Output the [x, y] coordinate of the center of the cell containing the given text.  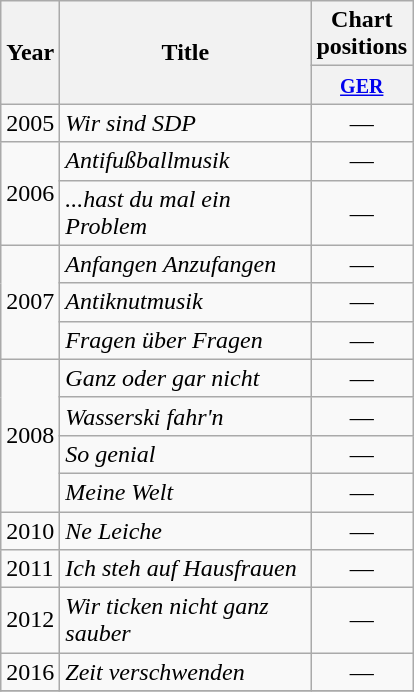
2006 [30, 194]
2012 [30, 620]
2008 [30, 435]
GER [362, 85]
Chart positions [362, 34]
Anfangen Anzufangen [186, 264]
Meine Welt [186, 492]
Antiknutmusik [186, 302]
Wasserski fahr'n [186, 416]
Ich steh auf Hausfrauen [186, 569]
Title [186, 52]
Ne Leiche [186, 531]
Wir sind SDP [186, 123]
2007 [30, 302]
So genial [186, 454]
2005 [30, 123]
...hast du mal ein Problem [186, 212]
2011 [30, 569]
2010 [30, 531]
Zeit verschwenden [186, 672]
Wir ticken nicht ganz sauber [186, 620]
Ganz oder gar nicht [186, 378]
Year [30, 52]
Fragen über Fragen [186, 340]
Antifußballmusik [186, 161]
2016 [30, 672]
